Provide the (x, y) coordinate of the cell's center where the given text is located.  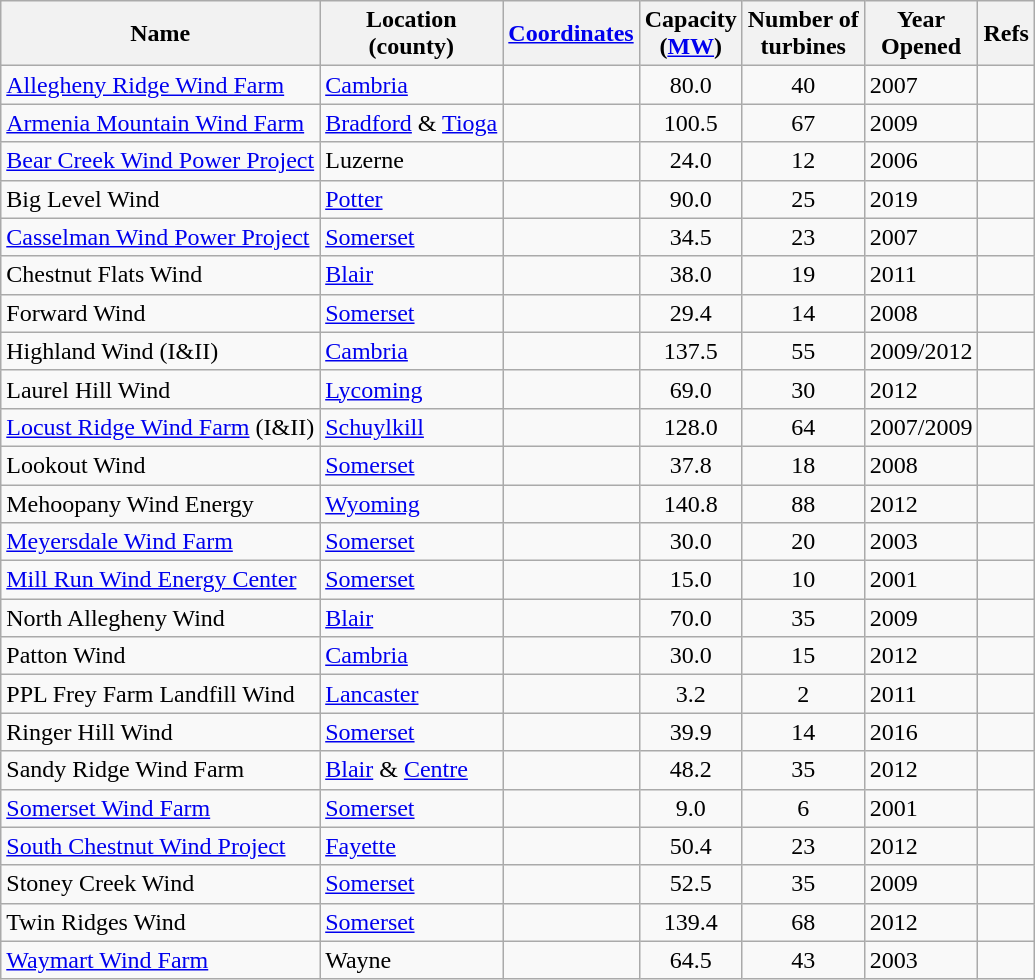
YearOpened (921, 34)
Stoney Creek Wind (160, 884)
Refs (1006, 34)
Schuylkill (412, 427)
19 (803, 275)
Lancaster (412, 694)
48.2 (690, 770)
2006 (921, 161)
Ringer Hill Wind (160, 732)
137.5 (690, 351)
2009/2012 (921, 351)
PPL Frey Farm Landfill Wind (160, 694)
55 (803, 351)
Laurel Hill Wind (160, 389)
Big Level Wind (160, 199)
139.4 (690, 922)
2016 (921, 732)
Locust Ridge Wind Farm (I&II) (160, 427)
Number ofturbines (803, 34)
2007/2009 (921, 427)
70.0 (690, 618)
50.4 (690, 846)
Forward Wind (160, 313)
25 (803, 199)
Highland Wind (I&II) (160, 351)
2019 (921, 199)
68 (803, 922)
37.8 (690, 465)
24.0 (690, 161)
Potter (412, 199)
Coordinates (571, 34)
Chestnut Flats Wind (160, 275)
3.2 (690, 694)
Luzerne (412, 161)
Wayne (412, 960)
Fayette (412, 846)
29.4 (690, 313)
Patton Wind (160, 656)
67 (803, 123)
38.0 (690, 275)
Location(county) (412, 34)
40 (803, 85)
Mehoopany Wind Energy (160, 503)
Lycoming (412, 389)
Twin Ridges Wind (160, 922)
Sandy Ridge Wind Farm (160, 770)
Lookout Wind (160, 465)
18 (803, 465)
Capacity(MW) (690, 34)
39.9 (690, 732)
South Chestnut Wind Project (160, 846)
Meyersdale Wind Farm (160, 542)
69.0 (690, 389)
12 (803, 161)
140.8 (690, 503)
Bradford & Tioga (412, 123)
64 (803, 427)
Armenia Mountain Wind Farm (160, 123)
34.5 (690, 237)
88 (803, 503)
Name (160, 34)
Waymart Wind Farm (160, 960)
52.5 (690, 884)
Somerset Wind Farm (160, 808)
North Allegheny Wind (160, 618)
Mill Run Wind Energy Center (160, 580)
Allegheny Ridge Wind Farm (160, 85)
90.0 (690, 199)
9.0 (690, 808)
15.0 (690, 580)
100.5 (690, 123)
10 (803, 580)
Bear Creek Wind Power Project (160, 161)
6 (803, 808)
43 (803, 960)
Wyoming (412, 503)
2 (803, 694)
Blair & Centre (412, 770)
20 (803, 542)
64.5 (690, 960)
128.0 (690, 427)
Casselman Wind Power Project (160, 237)
80.0 (690, 85)
15 (803, 656)
30 (803, 389)
